Search for the cell housing the specified text and yield its [x, y] center coordinate. 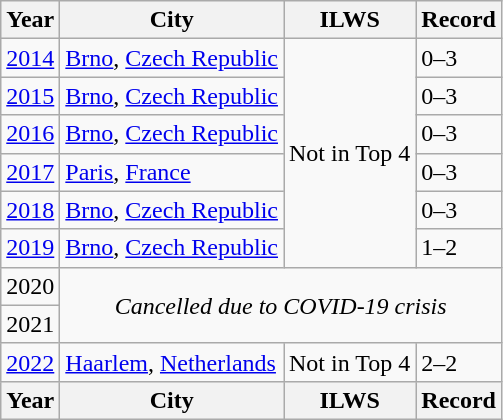
2014 [30, 58]
Cancelled due to COVID-19 crisis [281, 305]
2020 [30, 286]
2019 [30, 248]
2017 [30, 172]
2–2 [459, 362]
1–2 [459, 248]
2015 [30, 96]
2016 [30, 134]
Paris, France [172, 172]
2022 [30, 362]
Haarlem, Netherlands [172, 362]
2018 [30, 210]
2021 [30, 324]
